Pinpoint the cell where the given text exists, returning its (x, y) midpoint coordinate. 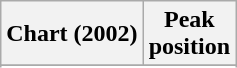
Peakposition (189, 34)
Chart (2002) (72, 34)
